Identify which cell holds the provided text, then report its [X, Y] central coordinate. 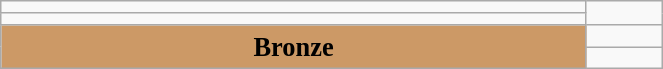
Bronze [294, 46]
